Locate the cell with the specified text and output its (X, Y) center coordinate. 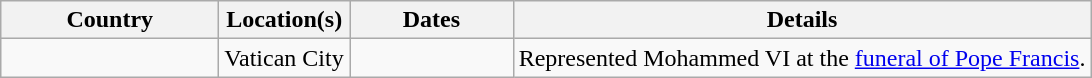
Vatican City (284, 58)
Location(s) (284, 20)
Dates (432, 20)
Details (802, 20)
Country (110, 20)
Represented Mohammed VI at the funeral of Pope Francis. (802, 58)
